Provide the (x, y) coordinate of the cell's center where the given text is located.  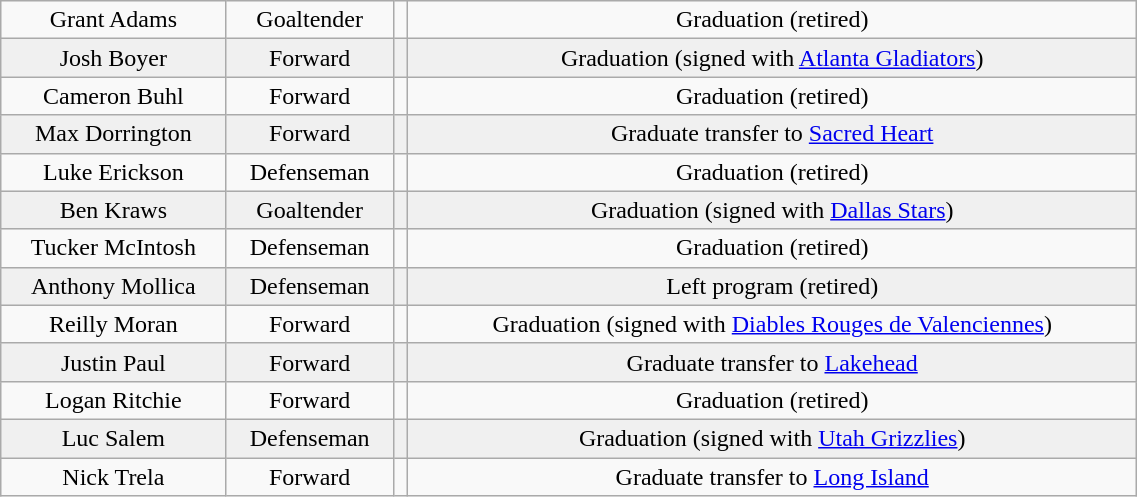
Grant Adams (114, 20)
Anthony Mollica (114, 286)
Left program (retired) (772, 286)
Graduate transfer to Sacred Heart (772, 134)
Graduation (signed with Dallas Stars) (772, 210)
Luke Erickson (114, 172)
Max Dorrington (114, 134)
Reilly Moran (114, 324)
Nick Trela (114, 477)
Graduation (signed with Utah Grizzlies) (772, 438)
Graduation (signed with Atlanta Gladiators) (772, 58)
Justin Paul (114, 362)
Cameron Buhl (114, 96)
Logan Ritchie (114, 400)
Tucker McIntosh (114, 248)
Luc Salem (114, 438)
Josh Boyer (114, 58)
Graduate transfer to Long Island (772, 477)
Graduation (signed with Diables Rouges de Valenciennes) (772, 324)
Ben Kraws (114, 210)
Graduate transfer to Lakehead (772, 362)
